Pinpoint the cell where the given text exists, returning its [x, y] midpoint coordinate. 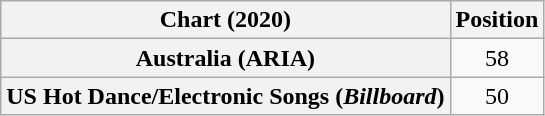
Chart (2020) [226, 20]
50 [497, 96]
Position [497, 20]
58 [497, 58]
Australia (ARIA) [226, 58]
US Hot Dance/Electronic Songs (Billboard) [226, 96]
